Detect which cell encompasses the target text, then output its (X, Y) center coordinate. 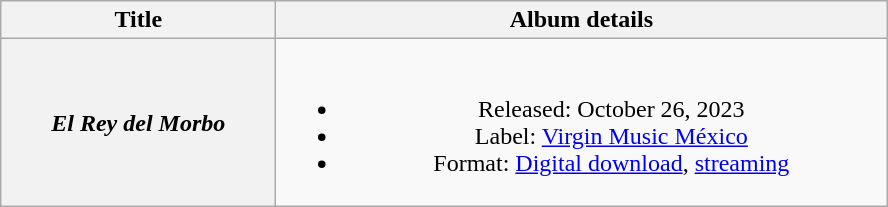
Album details (582, 20)
Title (138, 20)
Released: October 26, 2023Label: Virgin Music MéxicoFormat: Digital download, streaming (582, 122)
El Rey del Morbo (138, 122)
